Locate the cell with the specified text and output its (X, Y) center coordinate. 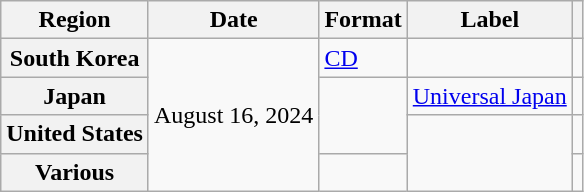
Label (490, 20)
Region (75, 20)
August 16, 2024 (233, 115)
CD (363, 58)
Universal Japan (490, 96)
Japan (75, 96)
South Korea (75, 58)
Date (233, 20)
United States (75, 134)
Format (363, 20)
Various (75, 172)
